For the text-containing cell, return its midpoint in (X, Y) coordinate format. 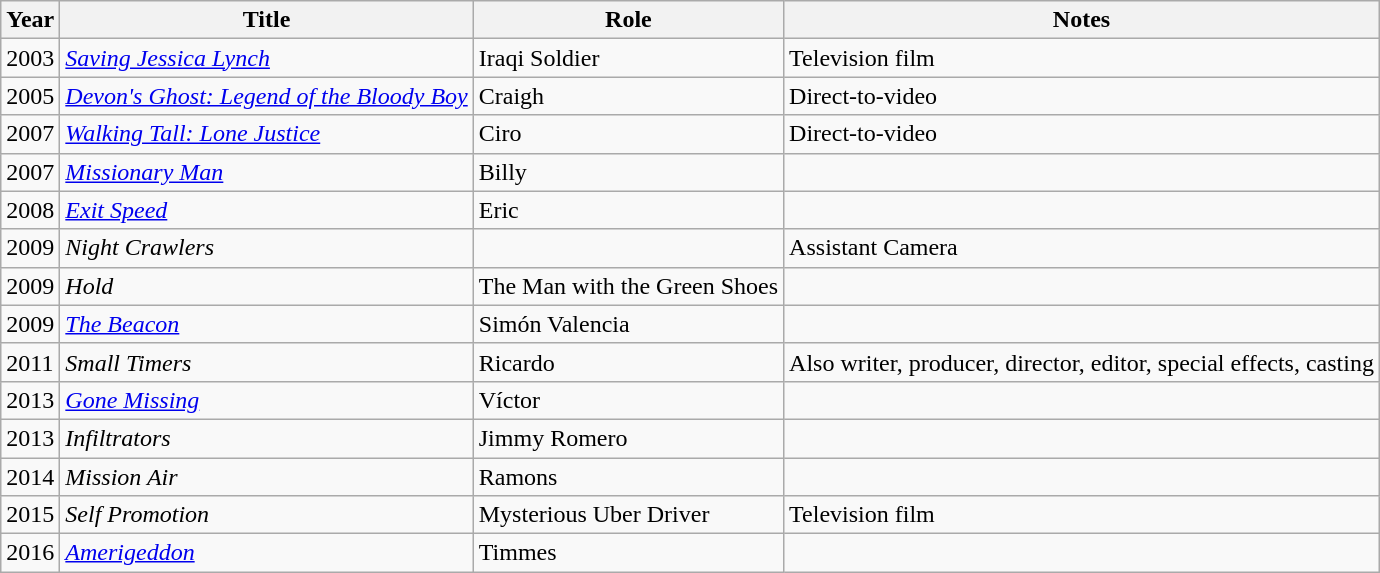
2003 (30, 58)
Ciro (628, 134)
Ricardo (628, 362)
Also writer, producer, director, editor, special effects, casting (1082, 362)
Title (266, 20)
Mission Air (266, 477)
Timmes (628, 553)
Jimmy Romero (628, 438)
Hold (266, 286)
Exit Speed (266, 210)
2008 (30, 210)
Amerigeddon (266, 553)
The Beacon (266, 324)
Infiltrators (266, 438)
Simón Valencia (628, 324)
Notes (1082, 20)
Missionary Man (266, 172)
Devon's Ghost: Legend of the Bloody Boy (266, 96)
Small Timers (266, 362)
Iraqi Soldier (628, 58)
Víctor (628, 400)
Billy (628, 172)
Ramons (628, 477)
Year (30, 20)
Gone Missing (266, 400)
Walking Tall: Lone Justice (266, 134)
Role (628, 20)
2016 (30, 553)
Saving Jessica Lynch (266, 58)
2011 (30, 362)
Night Crawlers (266, 248)
Craigh (628, 96)
Eric (628, 210)
Self Promotion (266, 515)
2015 (30, 515)
The Man with the Green Shoes (628, 286)
2005 (30, 96)
Assistant Camera (1082, 248)
2014 (30, 477)
Mysterious Uber Driver (628, 515)
